Pinpoint the cell where the given text exists, returning its [x, y] midpoint coordinate. 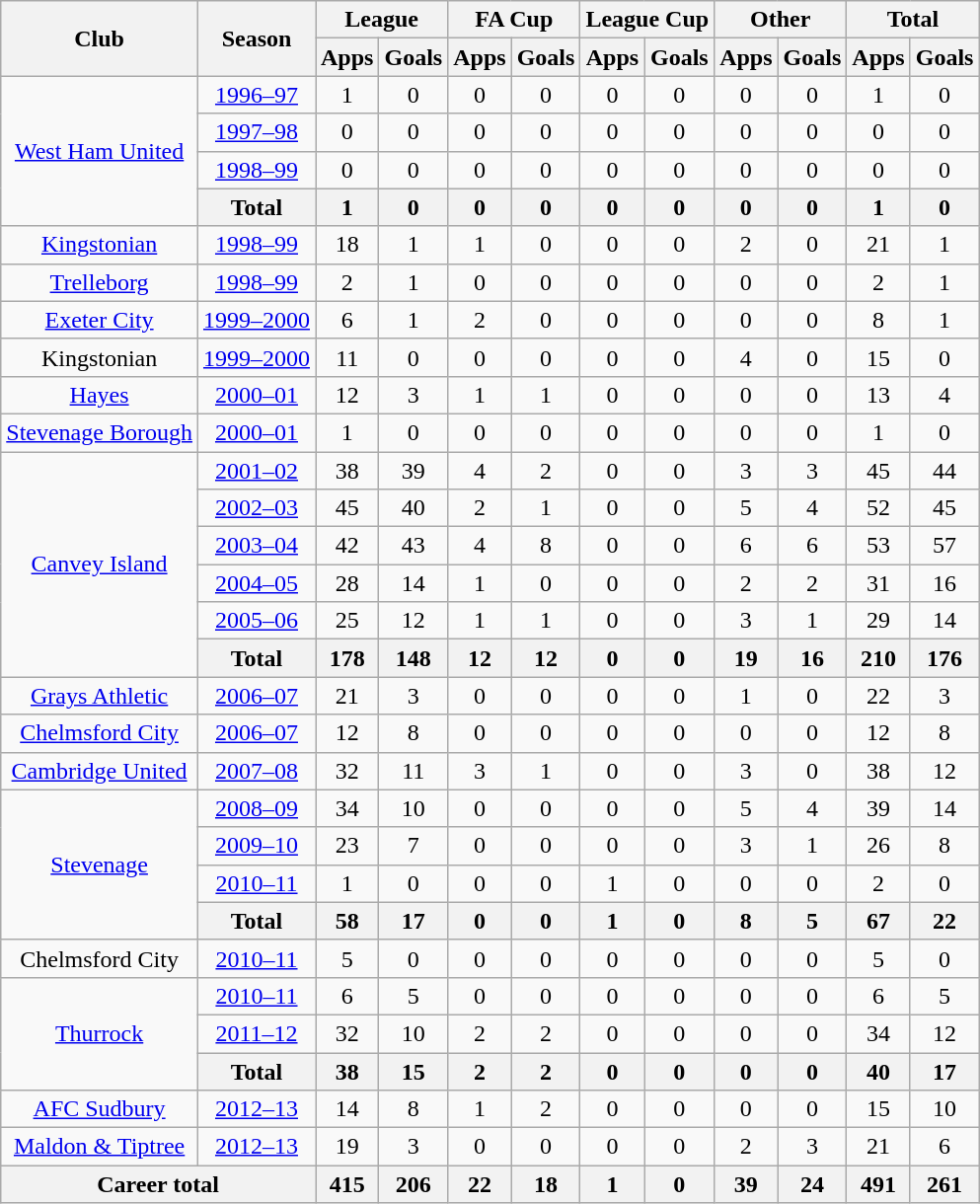
1996–97 [257, 95]
25 [347, 621]
24 [812, 1184]
Hayes [100, 395]
44 [944, 471]
31 [878, 583]
415 [347, 1184]
Stevenage Borough [100, 432]
1997–98 [257, 132]
2008–09 [257, 808]
Canvey Island [100, 564]
2005–06 [257, 621]
210 [878, 658]
Trelleborg [100, 282]
261 [944, 1184]
2001–02 [257, 471]
Stevenage [100, 865]
Grays Athletic [100, 696]
Season [257, 38]
2009–10 [257, 846]
176 [944, 658]
26 [878, 846]
2011–12 [257, 1033]
2002–03 [257, 508]
42 [347, 546]
28 [347, 583]
Club [100, 38]
League [382, 20]
Thurrock [100, 1033]
53 [878, 546]
148 [414, 658]
52 [878, 508]
Maldon & Tiptree [100, 1147]
AFC Sudbury [100, 1109]
West Ham United [100, 151]
29 [878, 621]
57 [944, 546]
178 [347, 658]
League Cup [647, 20]
Exeter City [100, 320]
23 [347, 846]
58 [347, 921]
13 [878, 395]
7 [414, 846]
206 [414, 1184]
Career total [158, 1184]
Other [781, 20]
Cambridge United [100, 771]
491 [878, 1184]
67 [878, 921]
2003–04 [257, 546]
2007–08 [257, 771]
2004–05 [257, 583]
FA Cup [514, 20]
43 [414, 546]
